From the cell containing the given text, extract its center point as [x, y] coordinate. 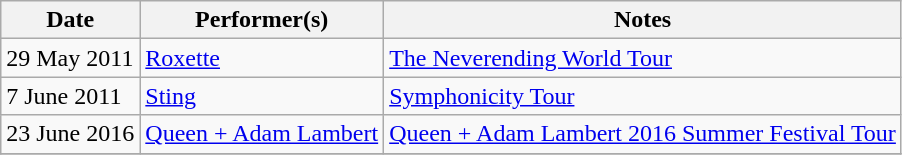
The Neverending World Tour [643, 58]
Notes [643, 20]
Performer(s) [262, 20]
Symphonicity Tour [643, 96]
Sting [262, 96]
23 June 2016 [70, 134]
7 June 2011 [70, 96]
Queen + Adam Lambert 2016 Summer Festival Tour [643, 134]
Queen + Adam Lambert [262, 134]
Date [70, 20]
29 May 2011 [70, 58]
Roxette [262, 58]
